Capture the cell that displays the provided text and extract its (X, Y) central coordinate. 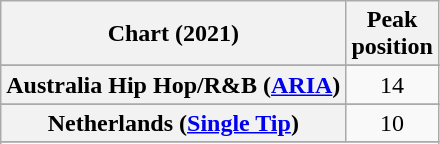
Netherlands (Single Tip) (174, 123)
14 (392, 85)
Australia Hip Hop/R&B (ARIA) (174, 85)
10 (392, 123)
Peakposition (392, 34)
Chart (2021) (174, 34)
